Determine the (X, Y) coordinate at the center of the cell enclosing the given text.  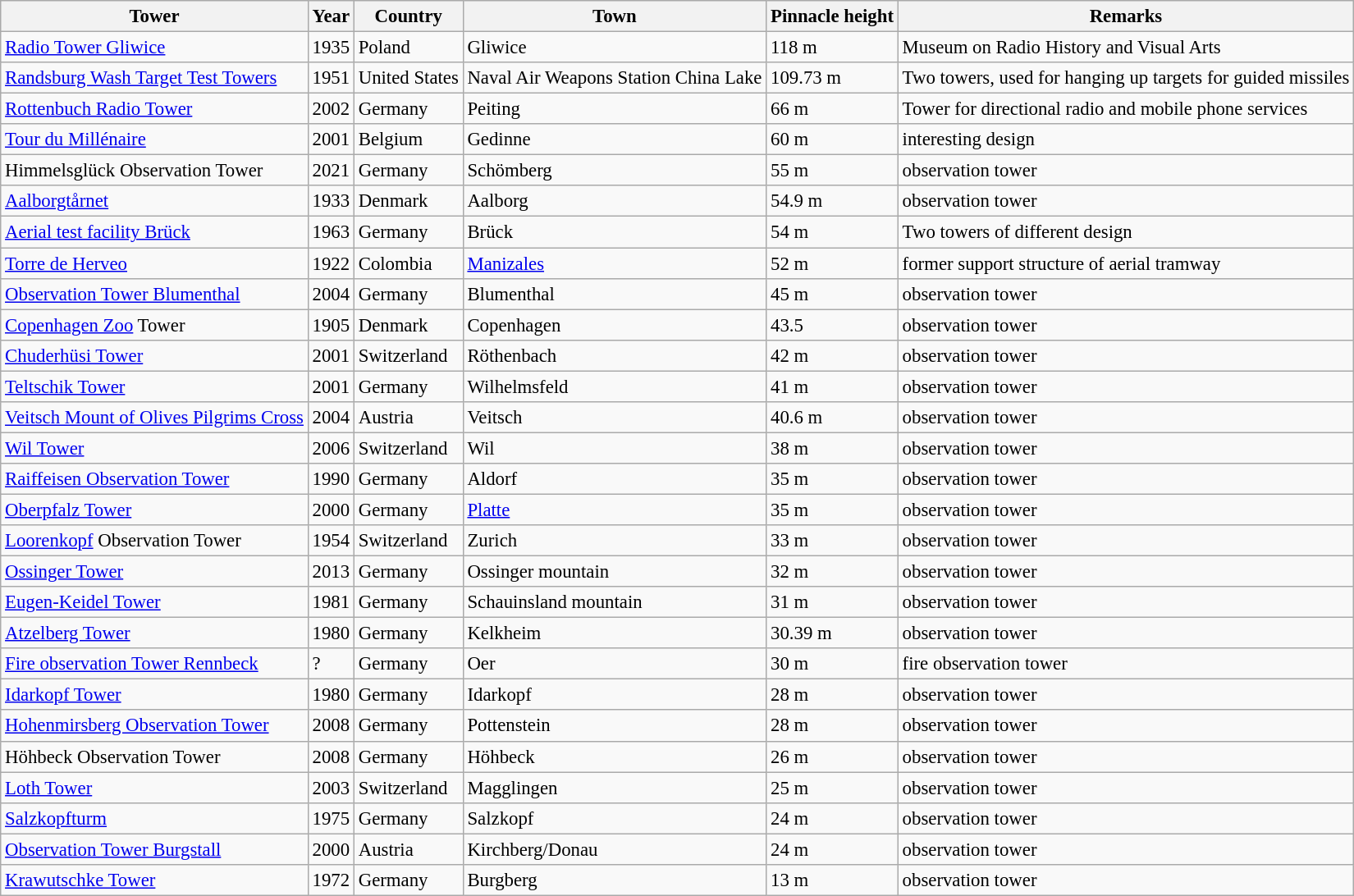
Höhbeck (615, 757)
Schömberg (615, 171)
1905 (331, 325)
Radio Tower Gliwice (154, 48)
66 m (832, 109)
1951 (331, 78)
former support structure of aerial tramway (1126, 263)
Colombia (409, 263)
Salzkopf (615, 818)
? (331, 664)
2021 (331, 171)
Two towers of different design (1126, 232)
Himmelsglück Observation Tower (154, 171)
Torre de Herveo (154, 263)
Magglingen (615, 788)
Schauinsland mountain (615, 602)
fire observation tower (1126, 664)
41 m (832, 386)
Salzkopfturm (154, 818)
25 m (832, 788)
Hohenmirsberg Observation Tower (154, 726)
42 m (832, 355)
Poland (409, 48)
Aerial test facility Brück (154, 232)
Aalborgtårnet (154, 201)
Remarks (1126, 16)
Observation Tower Burgstall (154, 849)
1972 (331, 880)
45 m (832, 294)
Wil (615, 448)
30.39 m (832, 633)
Ossinger mountain (615, 572)
Aldorf (615, 479)
Tour du Millénaire (154, 139)
Museum on Radio History and Visual Arts (1126, 48)
Eugen-Keidel Tower (154, 602)
109.73 m (832, 78)
1935 (331, 48)
Tower for directional radio and mobile phone services (1126, 109)
Wilhelmsfeld (615, 386)
Oer (615, 664)
Fire observation Tower Rennbeck (154, 664)
43.5 (832, 325)
33 m (832, 541)
Raiffeisen Observation Tower (154, 479)
32 m (832, 572)
United States (409, 78)
Copenhagen Zoo Tower (154, 325)
55 m (832, 171)
Chuderhüsi Tower (154, 355)
1933 (331, 201)
2013 (331, 572)
1981 (331, 602)
118 m (832, 48)
54 m (832, 232)
2002 (331, 109)
1963 (331, 232)
Veitsch (615, 418)
Gliwice (615, 48)
1990 (331, 479)
Pinnacle height (832, 16)
Loorenkopf Observation Tower (154, 541)
Ossinger Tower (154, 572)
30 m (832, 664)
Veitsch Mount of Olives Pilgrims Cross (154, 418)
1922 (331, 263)
interesting design (1126, 139)
Gedinne (615, 139)
1975 (331, 818)
Pottenstein (615, 726)
Oberpfalz Tower (154, 510)
Platte (615, 510)
Copenhagen (615, 325)
54.9 m (832, 201)
40.6 m (832, 418)
Aalborg (615, 201)
2006 (331, 448)
Observation Tower Blumenthal (154, 294)
Manizales (615, 263)
52 m (832, 263)
Peiting (615, 109)
Kelkheim (615, 633)
60 m (832, 139)
Idarkopf Tower (154, 695)
Town (615, 16)
Randsburg Wash Target Test Towers (154, 78)
Rottenbuch Radio Tower (154, 109)
Wil Tower (154, 448)
Tower (154, 16)
Idarkopf (615, 695)
31 m (832, 602)
Burgberg (615, 880)
Two towers, used for hanging up targets for guided missiles (1126, 78)
38 m (832, 448)
Brück (615, 232)
Krawutschke Tower (154, 880)
2003 (331, 788)
26 m (832, 757)
Year (331, 16)
Country (409, 16)
Kirchberg/Donau (615, 849)
Loth Tower (154, 788)
Atzelberg Tower (154, 633)
Belgium (409, 139)
1954 (331, 541)
Blumenthal (615, 294)
Röthenbach (615, 355)
13 m (832, 880)
Teltschik Tower (154, 386)
Höhbeck Observation Tower (154, 757)
Naval Air Weapons Station China Lake (615, 78)
Zurich (615, 541)
